Determine the [x, y] coordinate at the center of the cell enclosing the given text.  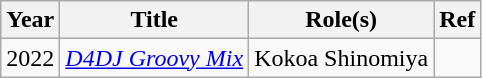
Title [154, 20]
D4DJ Groovy Mix [154, 58]
Kokoa Shinomiya [342, 58]
Role(s) [342, 20]
2022 [30, 58]
Year [30, 20]
Ref [458, 20]
